From the cell containing the given text, extract its center point as [X, Y] coordinate. 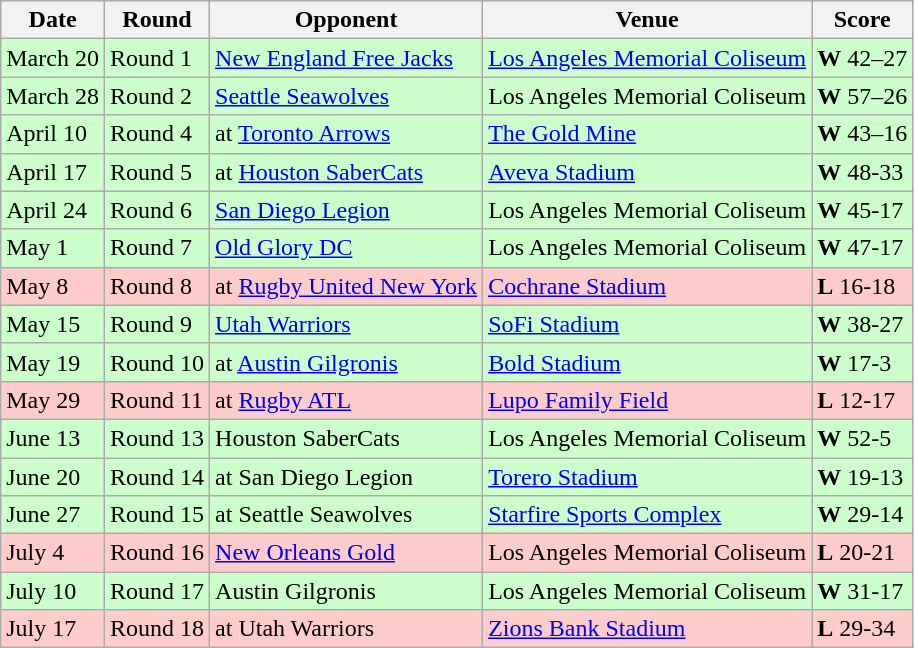
Round 1 [156, 58]
April 17 [53, 172]
Round 15 [156, 515]
at Rugby ATL [346, 400]
Houston SaberCats [346, 438]
Round [156, 20]
Austin Gilgronis [346, 591]
W 42–27 [862, 58]
Round 5 [156, 172]
Round 9 [156, 324]
Torero Stadium [648, 477]
July 10 [53, 591]
W 29-14 [862, 515]
at Toronto Arrows [346, 134]
at Seattle Seawolves [346, 515]
Zions Bank Stadium [648, 629]
July 17 [53, 629]
at Houston SaberCats [346, 172]
Aveva Stadium [648, 172]
New England Free Jacks [346, 58]
Round 7 [156, 248]
Bold Stadium [648, 362]
May 29 [53, 400]
W 38-27 [862, 324]
Round 17 [156, 591]
Opponent [346, 20]
W 48-33 [862, 172]
May 1 [53, 248]
W 52-5 [862, 438]
San Diego Legion [346, 210]
W 19-13 [862, 477]
Round 14 [156, 477]
at Rugby United New York [346, 286]
June 13 [53, 438]
New Orleans Gold [346, 553]
Round 8 [156, 286]
Round 18 [156, 629]
May 19 [53, 362]
Seattle Seawolves [346, 96]
Round 4 [156, 134]
W 17-3 [862, 362]
March 28 [53, 96]
May 8 [53, 286]
Utah Warriors [346, 324]
at San Diego Legion [346, 477]
Round 6 [156, 210]
W 43–16 [862, 134]
June 27 [53, 515]
Round 11 [156, 400]
Round 2 [156, 96]
Lupo Family Field [648, 400]
L 12-17 [862, 400]
May 15 [53, 324]
SoFi Stadium [648, 324]
The Gold Mine [648, 134]
W 45-17 [862, 210]
Cochrane Stadium [648, 286]
W 57–26 [862, 96]
L 29-34 [862, 629]
Round 16 [156, 553]
Old Glory DC [346, 248]
Starfire Sports Complex [648, 515]
June 20 [53, 477]
Date [53, 20]
Venue [648, 20]
Score [862, 20]
W 31-17 [862, 591]
July 4 [53, 553]
W 47-17 [862, 248]
L 16-18 [862, 286]
L 20-21 [862, 553]
April 24 [53, 210]
Round 10 [156, 362]
March 20 [53, 58]
Round 13 [156, 438]
at Austin Gilgronis [346, 362]
at Utah Warriors [346, 629]
April 10 [53, 134]
